Find where the given text appears and provide that cell's center as [X, Y] coordinate. 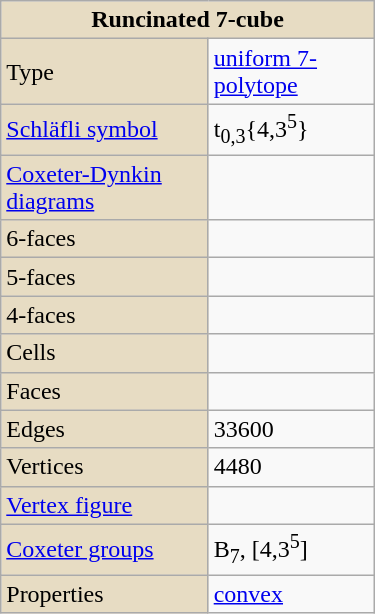
Cells [104, 353]
5-faces [104, 277]
Schläfli symbol [104, 130]
B7, [4,35] [291, 550]
Type [104, 72]
convex [291, 594]
Vertices [104, 467]
4480 [291, 467]
Coxeter-Dynkin diagrams [104, 188]
6-faces [104, 239]
uniform 7-polytope [291, 72]
Faces [104, 391]
33600 [291, 429]
Edges [104, 429]
4-faces [104, 315]
Vertex figure [104, 505]
Runcinated 7-cube [188, 20]
t0,3{4,35} [291, 130]
Properties [104, 594]
Coxeter groups [104, 550]
